Determine the [X, Y] coordinate at the center of the cell enclosing the given text.  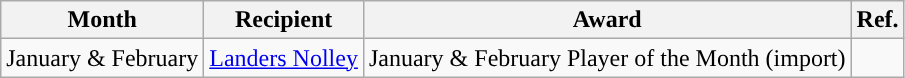
Recipient [284, 20]
Award [607, 20]
Month [102, 20]
Ref. [878, 20]
Landers Nolley [284, 58]
January & February Player of the Month (import) [607, 58]
January & February [102, 58]
